Provide the [X, Y] coordinate of the cell's center where the given text is located.  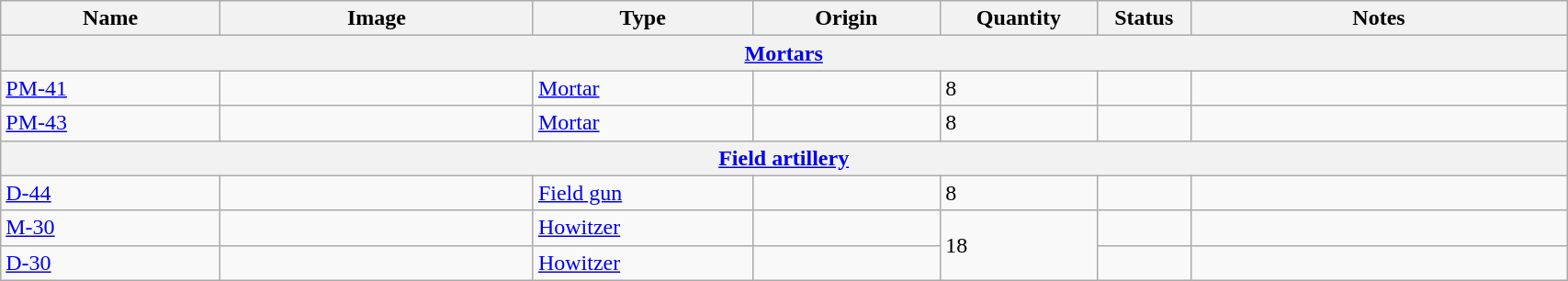
Name [110, 18]
Mortars [784, 53]
Field gun [643, 193]
Notes [1378, 18]
Origin [847, 18]
PM-41 [110, 88]
M-30 [110, 228]
Quantity [1019, 18]
Type [643, 18]
Image [377, 18]
Status [1144, 18]
D-30 [110, 263]
PM-43 [110, 123]
18 [1019, 245]
Field artillery [784, 158]
D-44 [110, 193]
